Pinpoint the cell where the given text exists, returning its [X, Y] midpoint coordinate. 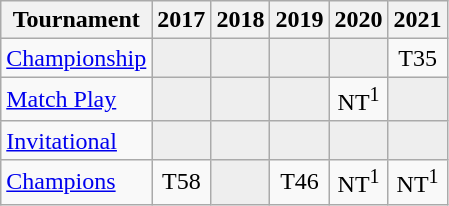
T46 [300, 182]
2017 [182, 20]
T35 [418, 58]
2021 [418, 20]
Champions [76, 182]
Match Play [76, 100]
T58 [182, 182]
2019 [300, 20]
2020 [358, 20]
Tournament [76, 20]
2018 [240, 20]
Invitational [76, 140]
Championship [76, 58]
